Pinpoint the cell where the given text exists, returning its [x, y] midpoint coordinate. 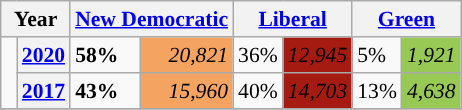
12,945 [318, 55]
40% [258, 91]
2017 [44, 91]
15,960 [187, 91]
43% [106, 91]
20,821 [187, 55]
5% [377, 55]
Green [406, 19]
13% [377, 91]
36% [258, 55]
14,703 [318, 91]
Year [36, 19]
Liberal [292, 19]
1,921 [432, 55]
2020 [44, 55]
New Democratic [152, 19]
58% [106, 55]
4,638 [432, 91]
